Find where the given text appears and provide that cell's center as [X, Y] coordinate. 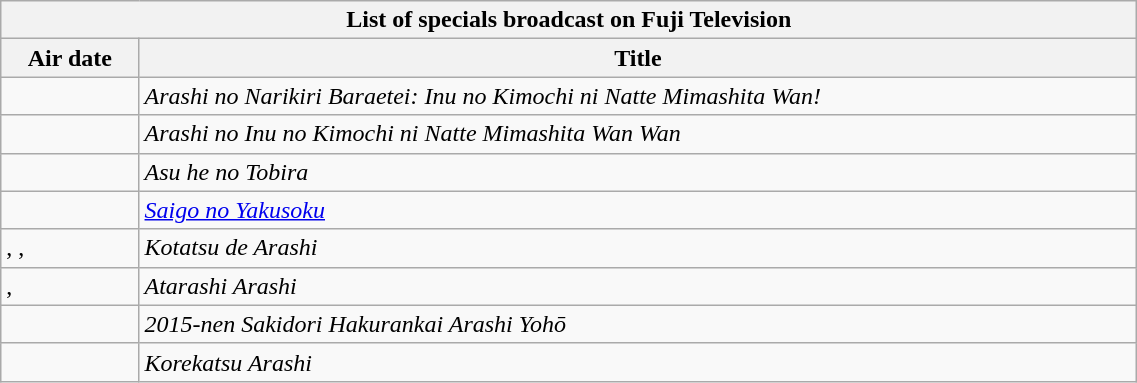
2015-nen Sakidori Hakurankai Arashi Yohō [638, 324]
Korekatsu Arashi [638, 362]
Arashi no Inu no Kimochi ni Natte Mimashita Wan Wan [638, 134]
, [70, 286]
List of specials broadcast on Fuji Television [569, 20]
Arashi no Narikiri Baraetei: Inu no Kimochi ni Natte Mimashita Wan! [638, 96]
Kotatsu de Arashi [638, 248]
Asu he no Tobira [638, 172]
Title [638, 58]
, , [70, 248]
Air date [70, 58]
Atarashi Arashi [638, 286]
Saigo no Yakusoku [638, 210]
